Output the [x, y] coordinate of the center of the cell containing the given text.  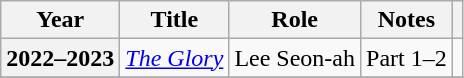
Notes [407, 20]
Year [60, 20]
Role [295, 20]
Lee Seon-ah [295, 58]
The Glory [174, 58]
Title [174, 20]
2022–2023 [60, 58]
Part 1–2 [407, 58]
